Scan for the cell matching the given text and deliver its [X, Y] coordinate at center. 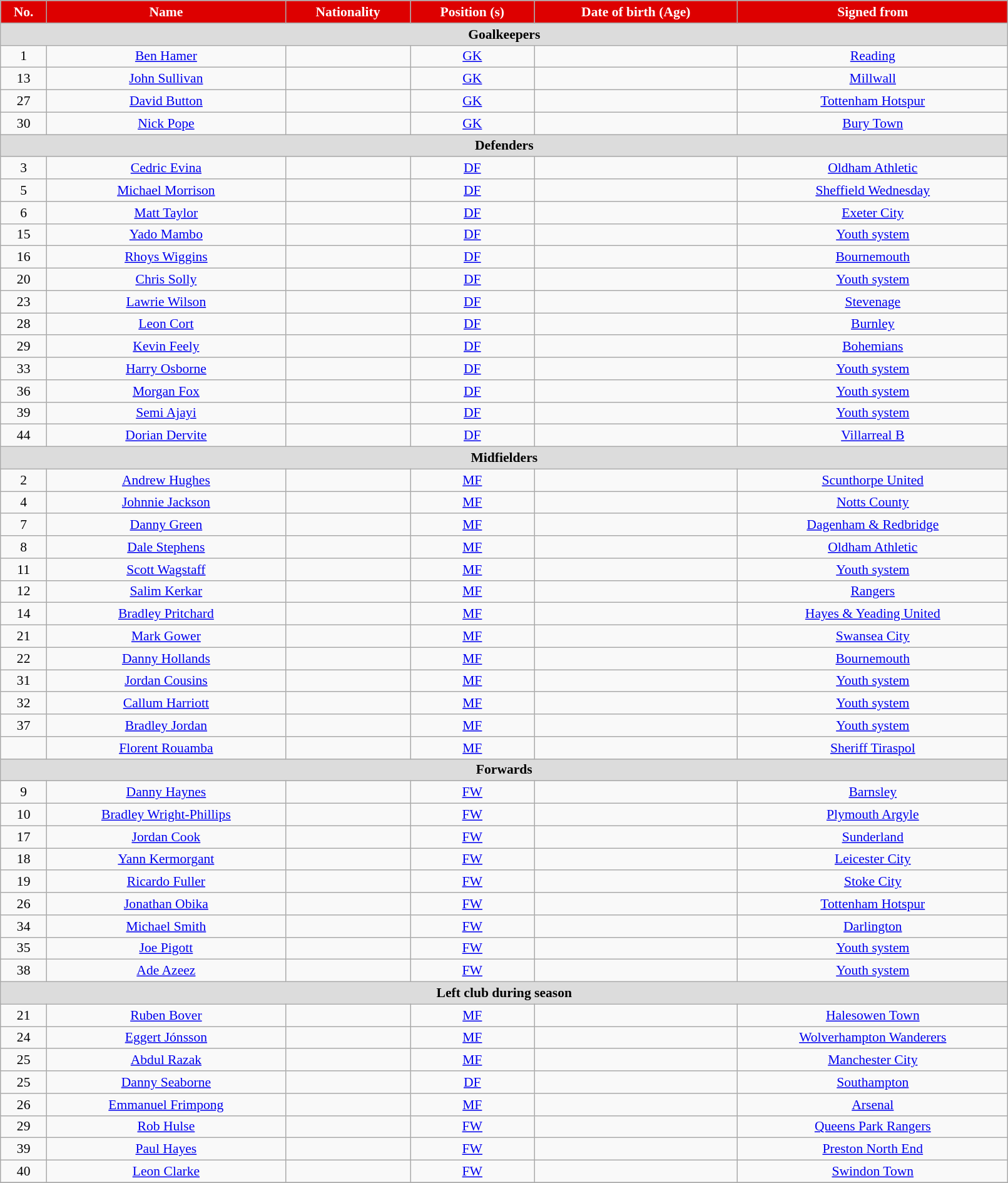
34 [24, 926]
Stoke City [873, 882]
28 [24, 324]
3 [24, 168]
40 [24, 1172]
19 [24, 882]
16 [24, 257]
Emmanuel Frimpong [166, 1105]
Mark Gower [166, 637]
Swindon Town [873, 1172]
Cedric Evina [166, 168]
Chris Solly [166, 280]
35 [24, 948]
4 [24, 503]
Leon Cort [166, 324]
Yado Mambo [166, 235]
31 [24, 681]
Sheffield Wednesday [873, 190]
Bradley Jordan [166, 725]
Position (s) [472, 12]
Harry Osborne [166, 369]
Queens Park Rangers [873, 1127]
8 [24, 547]
Sheriff Tiraspol [873, 748]
Midfielders [504, 458]
9 [24, 792]
37 [24, 725]
Danny Hollands [166, 658]
Bradley Pritchard [166, 614]
5 [24, 190]
Notts County [873, 503]
1 [24, 56]
32 [24, 704]
Millwall [873, 79]
13 [24, 79]
Jordan Cook [166, 837]
24 [24, 1038]
Barnsley [873, 792]
Danny Green [166, 525]
Wolverhampton Wanderers [873, 1038]
18 [24, 859]
Bradley Wright-Phillips [166, 815]
Rob Hulse [166, 1127]
Ben Hamer [166, 56]
Villarreal B [873, 436]
Stevenage [873, 302]
7 [24, 525]
Bury Town [873, 123]
10 [24, 815]
6 [24, 213]
Lawrie Wilson [166, 302]
38 [24, 971]
Reading [873, 56]
Leon Clarke [166, 1172]
Johnnie Jackson [166, 503]
Paul Hayes [166, 1149]
22 [24, 658]
Ricardo Fuller [166, 882]
Burnley [873, 324]
Ade Azeez [166, 971]
17 [24, 837]
John Sullivan [166, 79]
Ruben Bover [166, 1015]
Dorian Dervite [166, 436]
Matt Taylor [166, 213]
Name [166, 12]
Callum Harriott [166, 704]
Signed from [873, 12]
Plymouth Argyle [873, 815]
David Button [166, 101]
Forwards [504, 770]
Semi Ajayi [166, 413]
15 [24, 235]
44 [24, 436]
33 [24, 369]
Goalkeepers [504, 34]
36 [24, 391]
20 [24, 280]
11 [24, 570]
Florent Rouamba [166, 748]
Preston North End [873, 1149]
Eggert Jónsson [166, 1038]
Salim Kerkar [166, 591]
Halesowen Town [873, 1015]
Rangers [873, 591]
Joe Pigott [166, 948]
Left club during season [504, 993]
Kevin Feely [166, 347]
Scunthorpe United [873, 480]
Danny Seaborne [166, 1082]
Andrew Hughes [166, 480]
14 [24, 614]
27 [24, 101]
Hayes & Yeading United [873, 614]
Manchester City [873, 1060]
2 [24, 480]
Date of birth (Age) [636, 12]
Swansea City [873, 637]
30 [24, 123]
Michael Morrison [166, 190]
12 [24, 591]
Scott Wagstaff [166, 570]
Rhoys Wiggins [166, 257]
Exeter City [873, 213]
Defenders [504, 146]
Michael Smith [166, 926]
Leicester City [873, 859]
Nick Pope [166, 123]
Morgan Fox [166, 391]
Yann Kermorgant [166, 859]
Sunderland [873, 837]
Jonathan Obika [166, 904]
Southampton [873, 1082]
Danny Haynes [166, 792]
Arsenal [873, 1105]
23 [24, 302]
Bohemians [873, 347]
Jordan Cousins [166, 681]
Nationality [348, 12]
Dagenham & Redbridge [873, 525]
Dale Stephens [166, 547]
Abdul Razak [166, 1060]
No. [24, 12]
Darlington [873, 926]
